Pinpoint the cell where the given text exists, returning its [X, Y] midpoint coordinate. 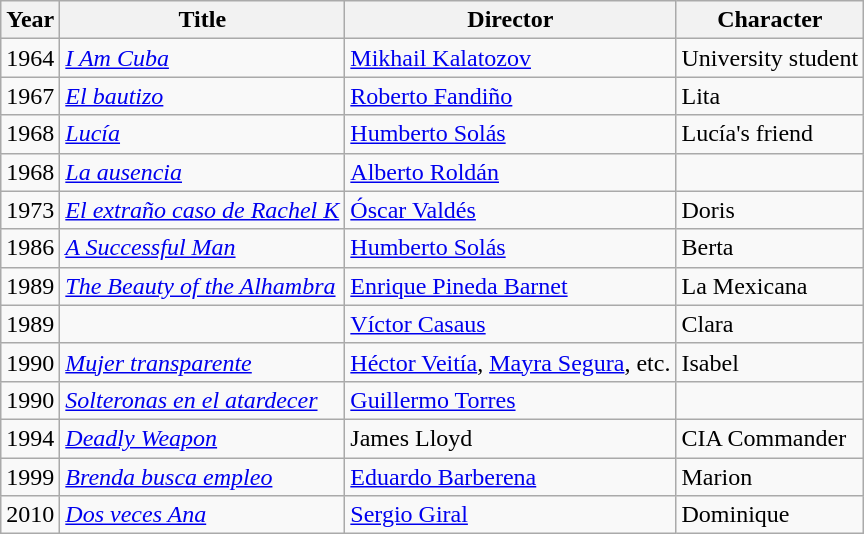
La Mexicana [770, 286]
University student [770, 58]
Guillermo Torres [510, 400]
Sergio Giral [510, 515]
Mikhail Kalatozov [510, 58]
The Beauty of the Alhambra [202, 286]
La ausencia [202, 172]
I Am Cuba [202, 58]
Berta [770, 248]
Óscar Valdés [510, 210]
Dominique [770, 515]
Dos veces Ana [202, 515]
1994 [30, 438]
El extraño caso de Rachel K [202, 210]
A Successful Man [202, 248]
Lucía [202, 134]
Héctor Veitía, Mayra Segura, etc. [510, 362]
CIA Commander [770, 438]
Marion [770, 477]
1964 [30, 58]
Enrique Pineda Barnet [510, 286]
Clara [770, 324]
Lita [770, 96]
1967 [30, 96]
Alberto Roldán [510, 172]
2010 [30, 515]
Víctor Casaus [510, 324]
1999 [30, 477]
Director [510, 20]
James Lloyd [510, 438]
Lucía's friend [770, 134]
Year [30, 20]
1973 [30, 210]
Eduardo Barberena [510, 477]
1986 [30, 248]
Title [202, 20]
Roberto Fandiño [510, 96]
Solteronas en el atardecer [202, 400]
Character [770, 20]
Mujer transparente [202, 362]
Brenda busca empleo [202, 477]
Deadly Weapon [202, 438]
Isabel [770, 362]
Doris [770, 210]
El bautizo [202, 96]
